Pinpoint the cell where the given text exists, returning its (x, y) midpoint coordinate. 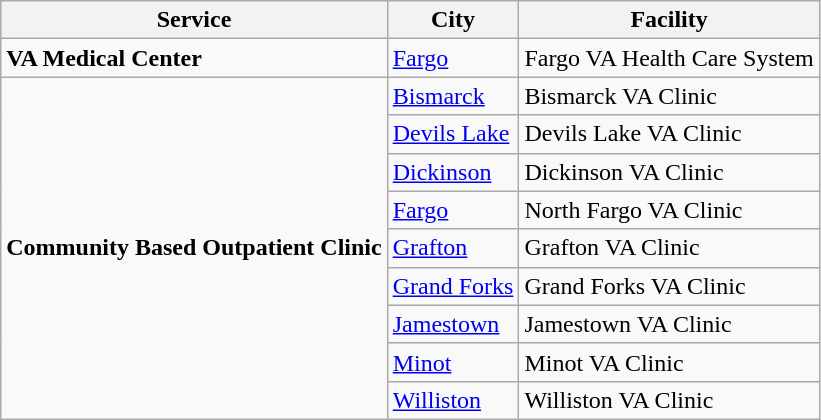
Grand Forks (453, 286)
Facility (669, 20)
North Fargo VA Clinic (669, 210)
Williston (453, 400)
Grafton (453, 248)
Service (194, 20)
Grafton VA Clinic (669, 248)
Minot (453, 362)
Jamestown (453, 324)
Community Based Outpatient Clinic (194, 248)
Fargo VA Health Care System (669, 58)
Dickinson VA Clinic (669, 172)
Bismarck (453, 96)
VA Medical Center (194, 58)
Williston VA Clinic (669, 400)
Devils Lake VA Clinic (669, 134)
Jamestown VA Clinic (669, 324)
Minot VA Clinic (669, 362)
Bismarck VA Clinic (669, 96)
Dickinson (453, 172)
Devils Lake (453, 134)
City (453, 20)
Grand Forks VA Clinic (669, 286)
